Search for the cell housing the specified text and yield its (x, y) center coordinate. 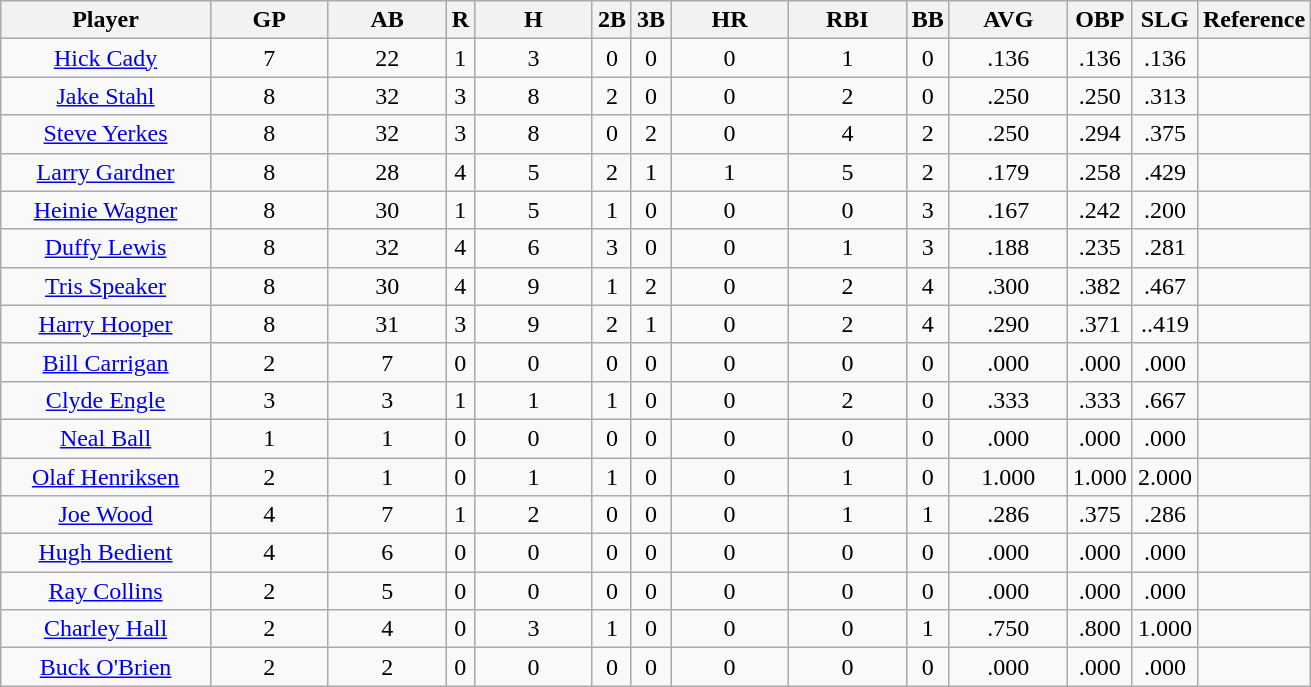
Player (106, 20)
Ray Collins (106, 591)
.290 (1008, 324)
Charley Hall (106, 629)
RBI (847, 20)
Joe Wood (106, 515)
Duffy Lewis (106, 248)
Clyde Engle (106, 400)
.281 (1164, 248)
22 (387, 58)
Buck O'Brien (106, 667)
Reference (1254, 20)
Harry Hooper (106, 324)
.429 (1164, 172)
HR (730, 20)
..419 (1164, 324)
AVG (1008, 20)
2.000 (1164, 477)
3B (650, 20)
Bill Carrigan (106, 362)
Steve Yerkes (106, 134)
.258 (1100, 172)
.167 (1008, 210)
Olaf Henriksen (106, 477)
H (534, 20)
.179 (1008, 172)
R (460, 20)
.294 (1100, 134)
GP (269, 20)
.188 (1008, 248)
OBP (1100, 20)
AB (387, 20)
.800 (1100, 629)
2B (612, 20)
.313 (1164, 96)
Jake Stahl (106, 96)
Hick Cady (106, 58)
.371 (1100, 324)
.200 (1164, 210)
28 (387, 172)
Hugh Bedient (106, 553)
.242 (1100, 210)
.750 (1008, 629)
31 (387, 324)
Heinie Wagner (106, 210)
Tris Speaker (106, 286)
.467 (1164, 286)
.300 (1008, 286)
SLG (1164, 20)
BB (928, 20)
.667 (1164, 400)
Neal Ball (106, 438)
Larry Gardner (106, 172)
.382 (1100, 286)
.235 (1100, 248)
